Provide the (X, Y) coordinate of the cell's center where the given text is located.  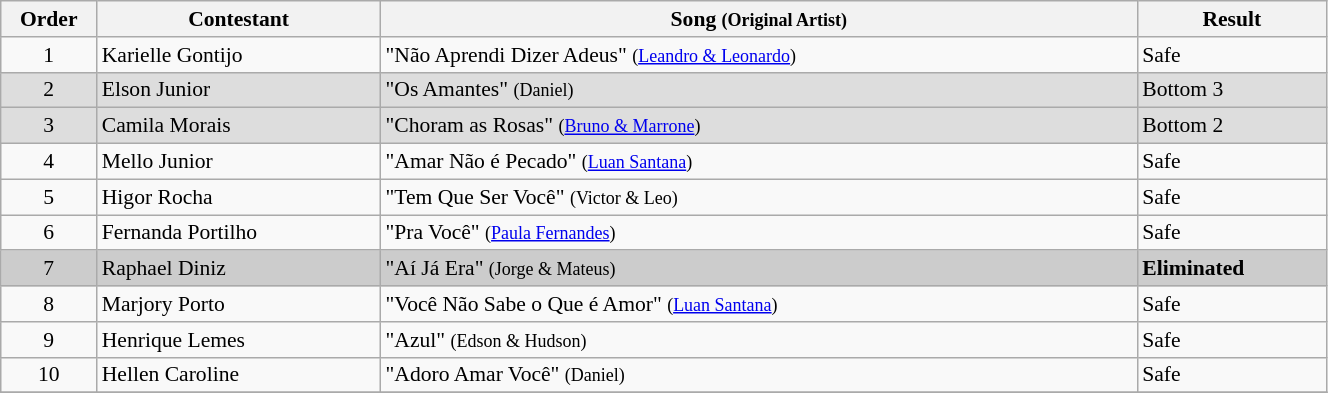
4 (49, 162)
Bottom 3 (1232, 90)
"Azul" (Edson & Hudson) (758, 340)
Henrique Lemes (239, 340)
Eliminated (1232, 269)
10 (49, 375)
Song (Original Artist) (758, 19)
6 (49, 233)
2 (49, 90)
9 (49, 340)
Bottom 2 (1232, 126)
Camila Morais (239, 126)
"Aí Já Era" (Jorge & Mateus) (758, 269)
5 (49, 197)
Contestant (239, 19)
"Os Amantes" (Daniel) (758, 90)
Mello Junior (239, 162)
3 (49, 126)
"Choram as Rosas" (Bruno & Marrone) (758, 126)
Marjory Porto (239, 304)
Raphael Diniz (239, 269)
Hellen Caroline (239, 375)
"Pra Você" (Paula Fernandes) (758, 233)
Higor Rocha (239, 197)
7 (49, 269)
"Não Aprendi Dizer Adeus" (Leandro & Leonardo) (758, 55)
8 (49, 304)
Elson Junior (239, 90)
Fernanda Portilho (239, 233)
1 (49, 55)
"Adoro Amar Você" (Daniel) (758, 375)
"Amar Não é Pecado" (Luan Santana) (758, 162)
"Tem Que Ser Você" (Victor & Leo) (758, 197)
Result (1232, 19)
Karielle Gontijo (239, 55)
Order (49, 19)
"Você Não Sabe o Que é Amor" (Luan Santana) (758, 304)
